Locate the cell with the specified text and output its (X, Y) center coordinate. 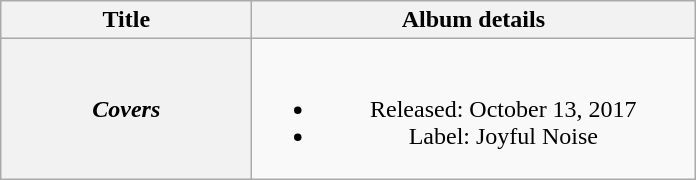
Covers (126, 109)
Title (126, 20)
Album details (474, 20)
Released: October 13, 2017Label: Joyful Noise (474, 109)
